Locate the cell with the specified text and output its (X, Y) center coordinate. 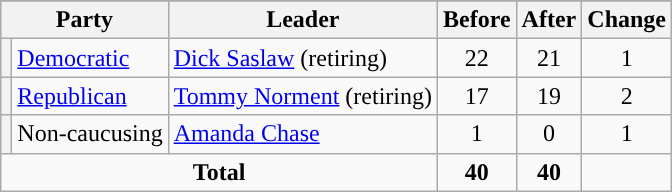
Party (84, 20)
17 (476, 96)
Change (627, 20)
Total (220, 172)
2 (627, 96)
Non-caucusing (90, 134)
22 (476, 58)
Amanda Chase (302, 134)
Before (476, 20)
19 (549, 96)
0 (549, 134)
Leader (302, 20)
21 (549, 58)
After (549, 20)
Dick Saslaw (retiring) (302, 58)
Democratic (90, 58)
Republican (90, 96)
Tommy Norment (retiring) (302, 96)
